Extract the [X, Y] coordinate from the center of the cell holding the provided text.  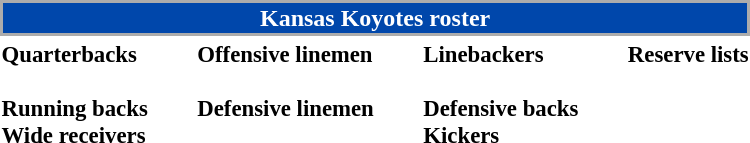
Kansas Koyotes roster [375, 18]
